For the text-containing cell, return its midpoint in (x, y) coordinate format. 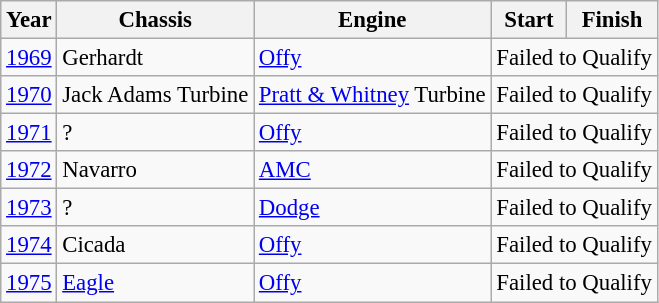
Pratt & Whitney Turbine (372, 95)
Chassis (156, 20)
Jack Adams Turbine (156, 95)
1975 (29, 283)
1972 (29, 170)
Gerhardt (156, 58)
1971 (29, 133)
1973 (29, 208)
Eagle (156, 283)
Navarro (156, 170)
Cicada (156, 245)
Dodge (372, 208)
Engine (372, 20)
1974 (29, 245)
Finish (612, 20)
1969 (29, 58)
Start (529, 20)
Year (29, 20)
1970 (29, 95)
AMC (372, 170)
